Identify which cell holds the provided text, then report its [x, y] central coordinate. 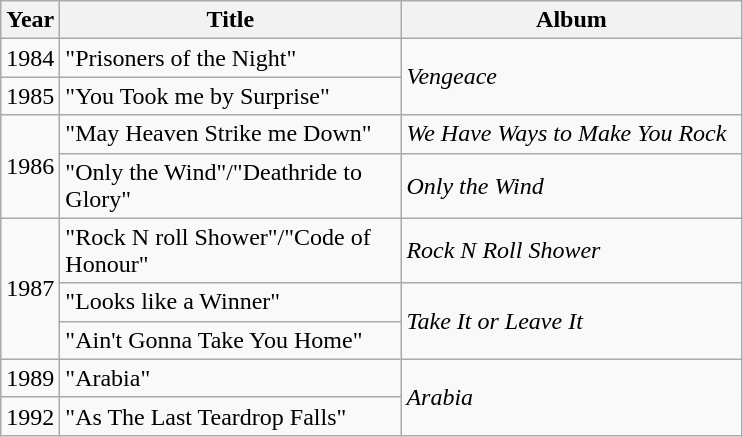
"As The Last Teardrop Falls" [230, 416]
1984 [30, 58]
Only the Wind [572, 186]
Take It or Leave It [572, 321]
Album [572, 20]
"Ain't Gonna Take You Home" [230, 340]
"Only the Wind"/"Deathride to Glory" [230, 186]
1987 [30, 288]
1986 [30, 166]
"Prisoners of the Night" [230, 58]
Vengeace [572, 77]
"You Took me by Surprise" [230, 96]
Title [230, 20]
1989 [30, 378]
"Looks like a Winner" [230, 302]
"Arabia" [230, 378]
Rock N Roll Shower [572, 250]
"Rock N roll Shower"/"Code of Honour" [230, 250]
We Have Ways to Make You Rock [572, 134]
1992 [30, 416]
1985 [30, 96]
Year [30, 20]
"May Heaven Strike me Down" [230, 134]
Arabia [572, 397]
